Capture the cell that displays the provided text and extract its [X, Y] central coordinate. 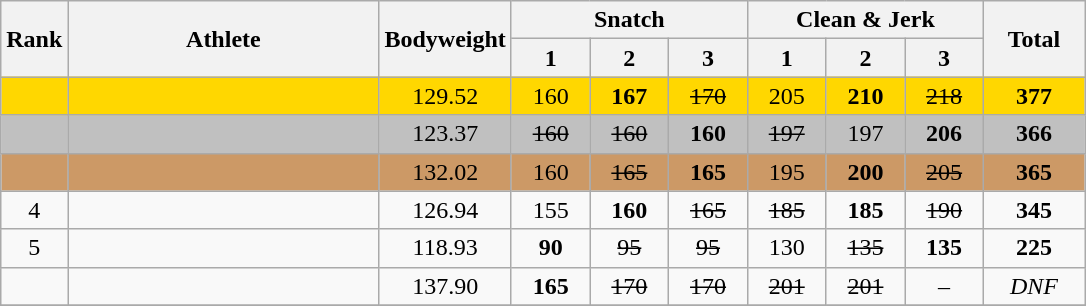
118.93 [445, 248]
Athlete [224, 39]
366 [1034, 134]
123.37 [445, 134]
155 [550, 210]
130 [786, 248]
210 [866, 96]
132.02 [445, 172]
Bodyweight [445, 39]
DNF [1034, 286]
5 [34, 248]
Snatch [629, 20]
– [944, 286]
4 [34, 210]
Total [1034, 39]
Rank [34, 39]
126.94 [445, 210]
Clean & Jerk [865, 20]
129.52 [445, 96]
206 [944, 134]
137.90 [445, 286]
225 [1034, 248]
190 [944, 210]
377 [1034, 96]
365 [1034, 172]
345 [1034, 210]
200 [866, 172]
90 [550, 248]
167 [630, 96]
218 [944, 96]
195 [786, 172]
